Return the (x, y) coordinate for the center point of the cell that contains the specified text.  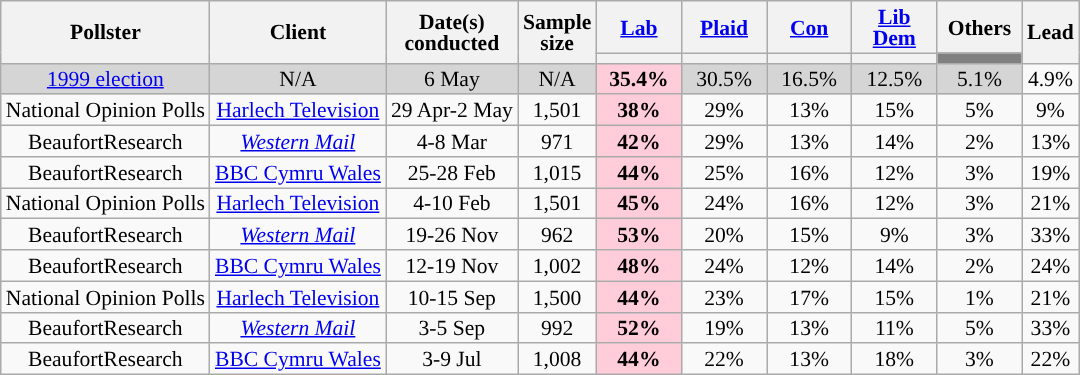
Others (980, 27)
35.4% (638, 78)
12.5% (894, 78)
4-8 Mar (452, 142)
6 May (452, 78)
25% (724, 172)
Pollster (106, 32)
Plaid (724, 27)
3-9 Jul (452, 360)
Client (298, 32)
Con (810, 27)
25-28 Feb (452, 172)
30.5% (724, 78)
1999 election (106, 78)
971 (557, 142)
12-19 Nov (452, 266)
1% (980, 296)
38% (638, 110)
42% (638, 142)
992 (557, 328)
10-15 Sep (452, 296)
5.1% (980, 78)
1,002 (557, 266)
4-10 Feb (452, 204)
23% (724, 296)
16.5% (810, 78)
20% (724, 234)
3-5 Sep (452, 328)
1,008 (557, 360)
48% (638, 266)
1,500 (557, 296)
52% (638, 328)
Lead (1050, 32)
53% (638, 234)
29 Apr-2 May (452, 110)
Samplesize (557, 32)
962 (557, 234)
Lib Dem (894, 27)
11% (894, 328)
19-26 Nov (452, 234)
1,015 (557, 172)
17% (810, 296)
Date(s)conducted (452, 32)
45% (638, 204)
18% (894, 360)
4.9% (1050, 78)
Lab (638, 27)
